For the text-containing cell, return its midpoint in (X, Y) coordinate format. 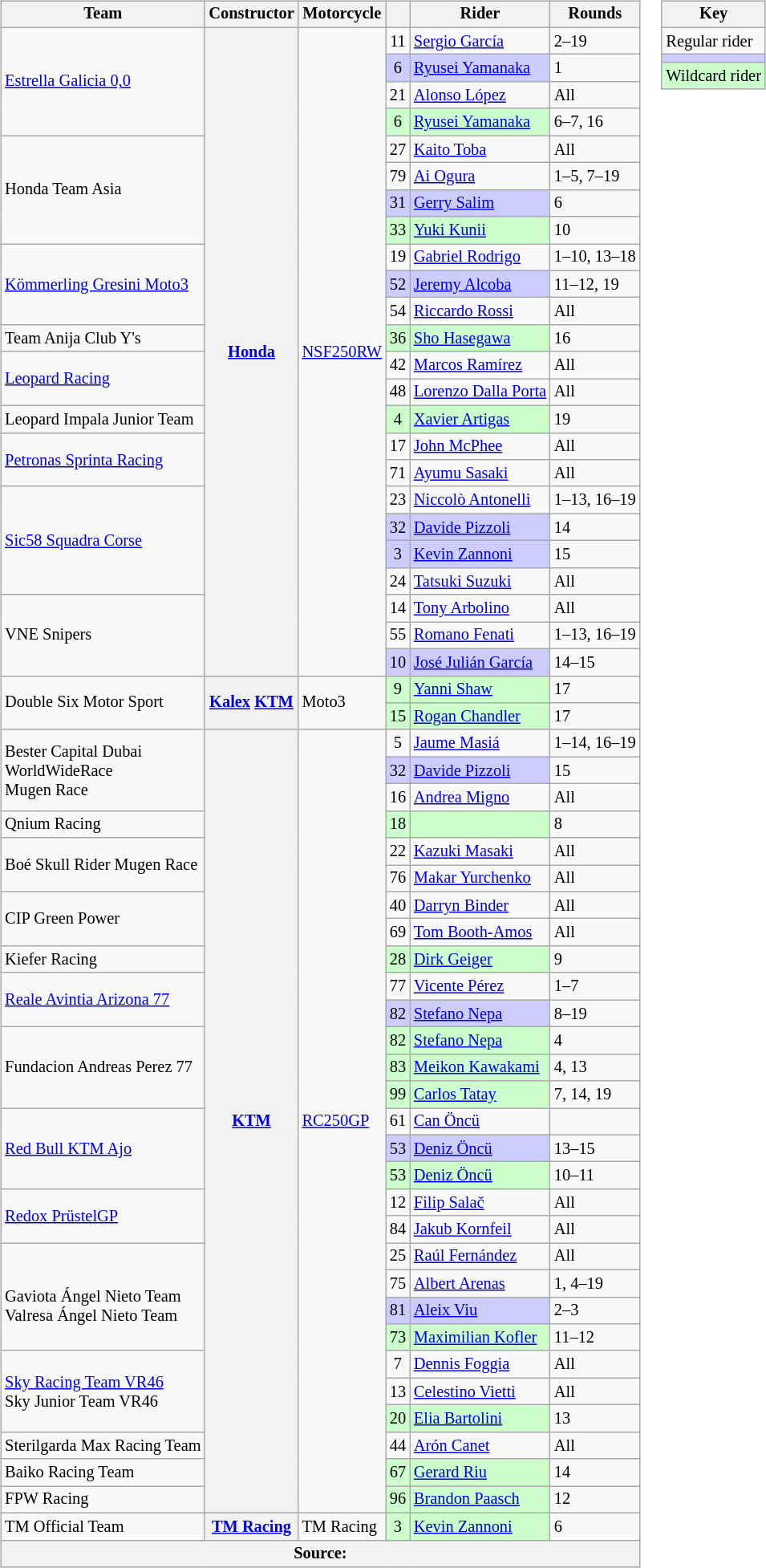
31 (398, 203)
81 (398, 1310)
Celestino Vietti (480, 1391)
84 (398, 1229)
Kömmerling Gresini Moto3 (103, 284)
1, 4–19 (595, 1283)
11–12 (595, 1338)
Kiefer Racing (103, 960)
Rider (480, 14)
VNE Snipers (103, 636)
8 (595, 824)
Sterilgarda Max Racing Team (103, 1445)
Red Bull KTM Ajo (103, 1149)
Marcos Ramírez (480, 365)
8–19 (595, 1014)
55 (398, 636)
Moto3 (342, 703)
10–11 (595, 1176)
2–3 (595, 1310)
2–19 (595, 41)
Jeremy Alcoba (480, 284)
27 (398, 149)
42 (398, 365)
Ayumu Sasaki (480, 473)
99 (398, 1095)
11–12, 19 (595, 284)
54 (398, 311)
24 (398, 581)
33 (398, 230)
76 (398, 879)
Jakub Kornfeil (480, 1229)
79 (398, 177)
Darryn Binder (480, 905)
Boé Skull Rider Mugen Race (103, 865)
Estrella Galicia 0,0 (103, 82)
1–10, 13–18 (595, 258)
Motorcycle (342, 14)
40 (398, 905)
Sky Racing Team VR46 Sky Junior Team VR46 (103, 1391)
Yuki Kunii (480, 230)
Xavier Artigas (480, 419)
TM Official Team (103, 1526)
Team Anija Club Y's (103, 339)
Aleix Viu (480, 1310)
NSF250RW (342, 351)
Tom Booth-Amos (480, 932)
71 (398, 473)
Bester Capital Dubai WorldWideRace Mugen Race (103, 770)
Leopard Racing (103, 379)
7, 14, 19 (595, 1095)
Honda (251, 351)
Qnium Racing (103, 824)
Jaume Masiá (480, 743)
4, 13 (595, 1067)
Honda Team Asia (103, 189)
21 (398, 95)
22 (398, 851)
Rogan Chandler (480, 717)
Arón Canet (480, 1445)
Double Six Motor Sport (103, 703)
23 (398, 500)
7 (398, 1364)
5 (398, 743)
RC250GP (342, 1121)
1 (595, 68)
Kazuki Masaki (480, 851)
Elia Bartolini (480, 1419)
Romano Fenati (480, 636)
Leopard Impala Junior Team (103, 419)
Rounds (595, 14)
KTM (251, 1121)
José Julián García (480, 662)
Lorenzo Dalla Porta (480, 392)
Meikon Kawakami (480, 1067)
CIP Green Power (103, 918)
6–7, 16 (595, 122)
69 (398, 932)
25 (398, 1257)
83 (398, 1067)
Gerard Riu (480, 1473)
36 (398, 339)
67 (398, 1473)
Ai Ogura (480, 177)
Sergio García (480, 41)
Source: (320, 1554)
Gabriel Rodrigo (480, 258)
Carlos Tatay (480, 1095)
52 (398, 284)
Makar Yurchenko (480, 879)
Brandon Paasch (480, 1500)
13–15 (595, 1148)
Fundacion Andreas Perez 77 (103, 1067)
Redox PrüstelGP (103, 1217)
Petronas Sprinta Racing (103, 459)
Kalex KTM (251, 703)
Maximilian Kofler (480, 1338)
Filip Salač (480, 1203)
Key (713, 14)
Gerry Salim (480, 203)
20 (398, 1419)
Sic58 Squadra Corse (103, 541)
77 (398, 986)
73 (398, 1338)
Can Öncü (480, 1122)
Albert Arenas (480, 1283)
Baiko Racing Team (103, 1473)
Tony Arbolino (480, 608)
Constructor (251, 14)
Gaviota Ángel Nieto Team Valresa Ángel Nieto Team (103, 1297)
Riccardo Rossi (480, 311)
1–14, 16–19 (595, 743)
96 (398, 1500)
1–5, 7–19 (595, 177)
44 (398, 1445)
FPW Racing (103, 1500)
Dirk Geiger (480, 960)
61 (398, 1122)
Vicente Pérez (480, 986)
28 (398, 960)
Team (103, 14)
Raúl Fernández (480, 1257)
Wildcard rider (713, 76)
Kaito Toba (480, 149)
Sho Hasegawa (480, 339)
Dennis Foggia (480, 1364)
14–15 (595, 662)
Tatsuki Suzuki (480, 581)
Niccolò Antonelli (480, 500)
Alonso López (480, 95)
18 (398, 824)
Regular rider (713, 41)
Reale Avintia Arizona 77 (103, 1000)
Yanni Shaw (480, 689)
75 (398, 1283)
48 (398, 392)
John McPhee (480, 446)
Andrea Migno (480, 798)
1–7 (595, 986)
11 (398, 41)
